Find where the given text appears and provide that cell's center as [X, Y] coordinate. 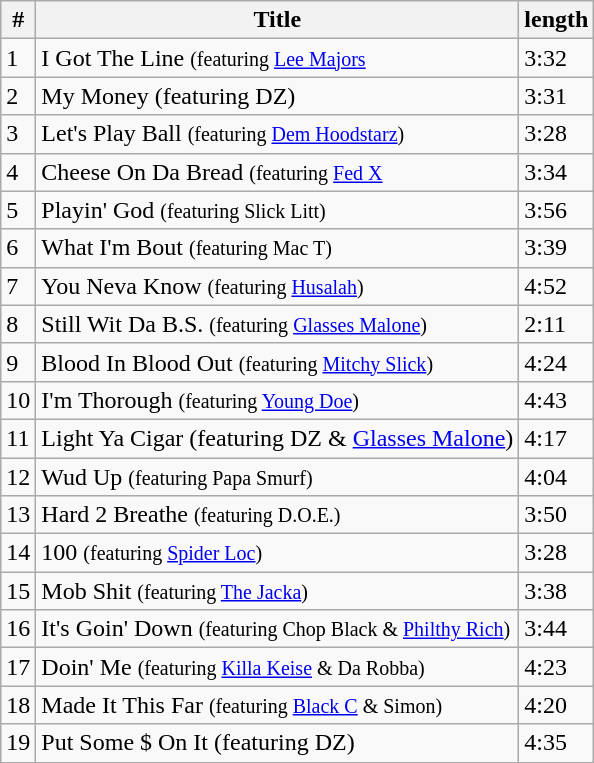
I Got The Line (featuring Lee Majors [278, 58]
4:17 [556, 438]
Still Wit Da B.S. (featuring Glasses Malone) [278, 324]
What I'm Bout (featuring Mac T) [278, 248]
12 [18, 477]
3:38 [556, 591]
16 [18, 629]
1 [18, 58]
4 [18, 172]
4:24 [556, 362]
3:31 [556, 96]
3:44 [556, 629]
3:56 [556, 210]
Cheese On Da Bread (featuring Fed X [278, 172]
4:35 [556, 743]
Let's Play Ball (featuring Dem Hoodstarz) [278, 134]
Playin' God (featuring Slick Litt) [278, 210]
Wud Up (featuring Papa Smurf) [278, 477]
15 [18, 591]
It's Goin' Down (featuring Chop Black & Philthy Rich) [278, 629]
2:11 [556, 324]
Doin' Me (featuring Killa Keise & Da Robba) [278, 667]
3:39 [556, 248]
Blood In Blood Out (featuring Mitchy Slick) [278, 362]
7 [18, 286]
3:50 [556, 515]
4:52 [556, 286]
Made It This Far (featuring Black C & Simon) [278, 705]
17 [18, 667]
Put Some $ On It (featuring DZ) [278, 743]
13 [18, 515]
You Neva Know (featuring Husalah) [278, 286]
8 [18, 324]
5 [18, 210]
My Money (featuring DZ) [278, 96]
length [556, 20]
Hard 2 Breathe (featuring D.O.E.) [278, 515]
100 (featuring Spider Loc) [278, 553]
11 [18, 438]
10 [18, 400]
Light Ya Cigar (featuring DZ & Glasses Malone) [278, 438]
3:32 [556, 58]
6 [18, 248]
18 [18, 705]
2 [18, 96]
4:43 [556, 400]
# [18, 20]
19 [18, 743]
I'm Thorough (featuring Young Doe) [278, 400]
3 [18, 134]
4:04 [556, 477]
Title [278, 20]
9 [18, 362]
4:20 [556, 705]
4:23 [556, 667]
Mob Shit (featuring The Jacka) [278, 591]
3:34 [556, 172]
14 [18, 553]
